Detect which cell encompasses the target text, then output its (x, y) center coordinate. 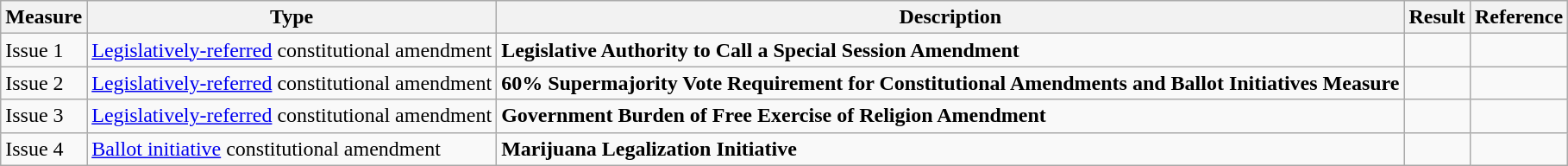
Type (292, 17)
Issue 3 (44, 116)
60% Supermajority Vote Requirement for Constitutional Amendments and Ballot Initiatives Measure (950, 83)
Government Burden of Free Exercise of Religion Amendment (950, 116)
Legislative Authority to Call a Special Session Amendment (950, 50)
Result (1437, 17)
Issue 4 (44, 149)
Measure (44, 17)
Issue 1 (44, 50)
Marijuana Legalization Initiative (950, 149)
Description (950, 17)
Issue 2 (44, 83)
Reference (1518, 17)
Ballot initiative constitutional amendment (292, 149)
